Detect which cell encompasses the target text, then output its (X, Y) center coordinate. 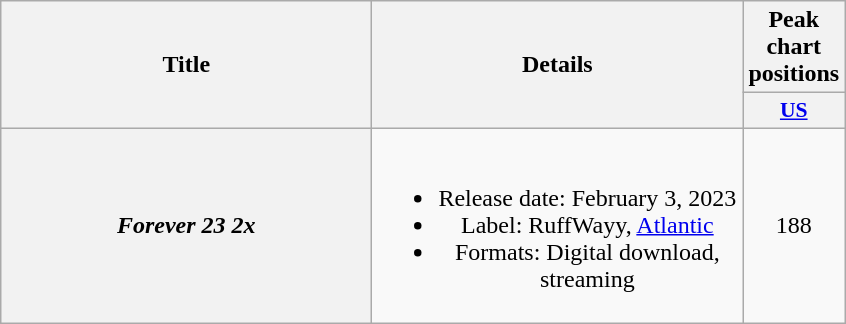
US (794, 111)
Peak chart positions (794, 47)
Release date: February 3, 2023Label: RuffWayy, AtlanticFormats: Digital download, streaming (558, 225)
Forever 23 2x (186, 225)
Title (186, 65)
188 (794, 225)
Details (558, 65)
